Scan for the cell matching the given text and deliver its (X, Y) coordinate at center. 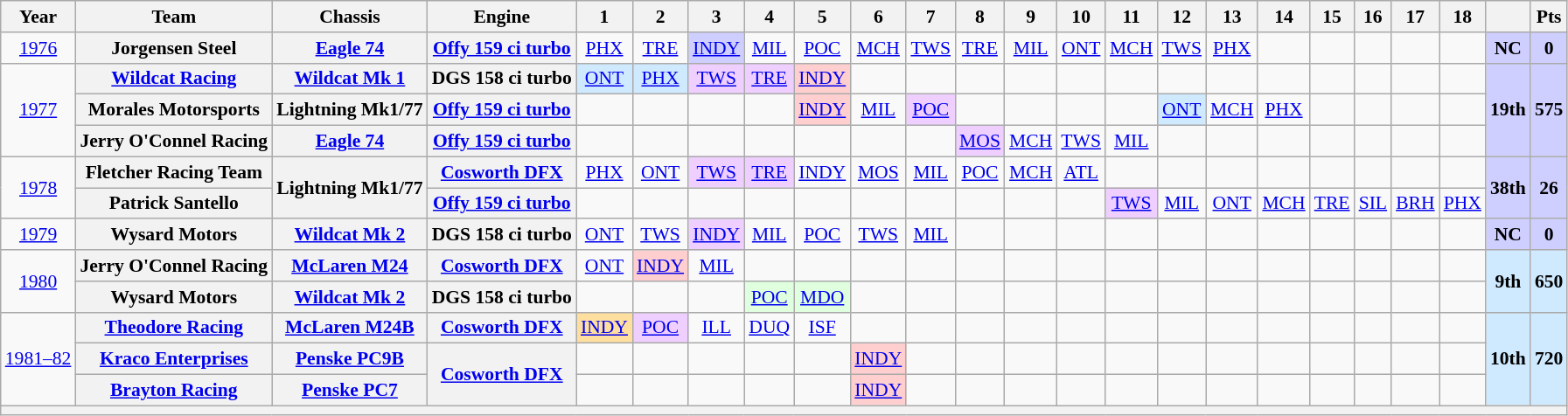
14 (1284, 17)
1 (604, 17)
17 (1415, 17)
1978 (38, 187)
16 (1373, 17)
26 (1550, 187)
ILL (716, 328)
720 (1550, 358)
9th (1508, 281)
1981–82 (38, 358)
Penske PC7 (350, 391)
DUQ (770, 328)
Kraco Enterprises (173, 359)
Wildcat Racing (173, 79)
ATL (1081, 172)
SIL (1373, 204)
Penske PC9B (350, 359)
BRH (1415, 204)
ISF (822, 328)
8 (979, 17)
Pts (1550, 17)
Team (173, 17)
19th (1508, 110)
10th (1508, 358)
12 (1181, 17)
10 (1081, 17)
Engine (502, 17)
38th (1508, 187)
Patrick Santello (173, 204)
Year (38, 17)
575 (1550, 110)
Chassis (350, 17)
1980 (38, 281)
650 (1550, 281)
2 (660, 17)
13 (1231, 17)
MDO (822, 297)
Theodore Racing (173, 328)
1977 (38, 110)
Brayton Racing (173, 391)
1976 (38, 48)
1979 (38, 235)
9 (1030, 17)
18 (1462, 17)
15 (1333, 17)
McLaren M24 (350, 266)
11 (1132, 17)
3 (716, 17)
Morales Motorsports (173, 110)
4 (770, 17)
McLaren M24B (350, 328)
7 (930, 17)
6 (878, 17)
Jorgensen Steel (173, 48)
Wildcat Mk 1 (350, 79)
Fletcher Racing Team (173, 172)
5 (822, 17)
